Locate the cell with the specified text and output its [X, Y] center coordinate. 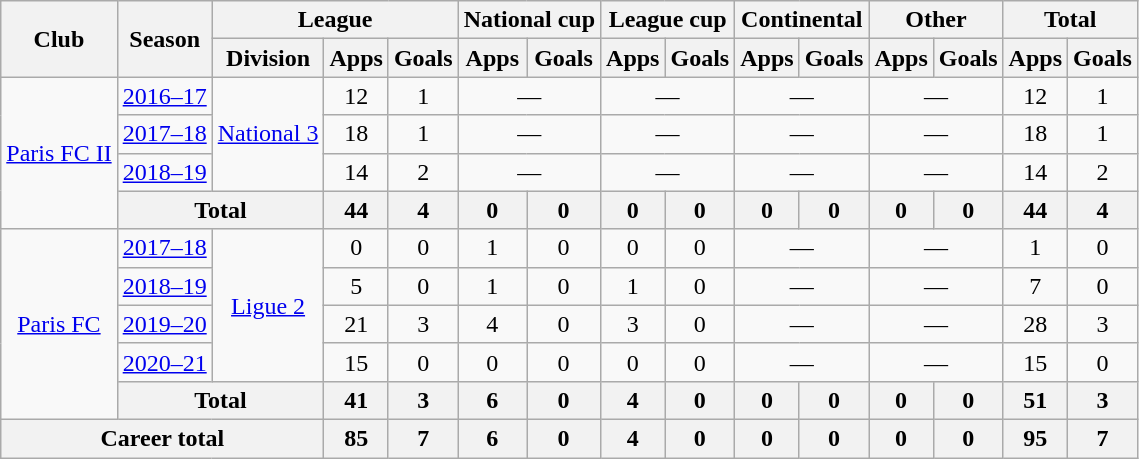
95 [1035, 438]
Paris FC II [59, 153]
2019–20 [164, 324]
Season [164, 39]
League cup [668, 20]
Career total [162, 438]
51 [1035, 400]
Club [59, 39]
National 3 [268, 134]
21 [356, 324]
85 [356, 438]
41 [356, 400]
Division [268, 58]
Ligue 2 [268, 305]
Continental [802, 20]
National cup [529, 20]
28 [1035, 324]
Paris FC [59, 324]
5 [356, 286]
Other [936, 20]
2016–17 [164, 96]
League [335, 20]
2020–21 [164, 362]
